Return the (X, Y) coordinate for the center point of the cell that contains the specified text.  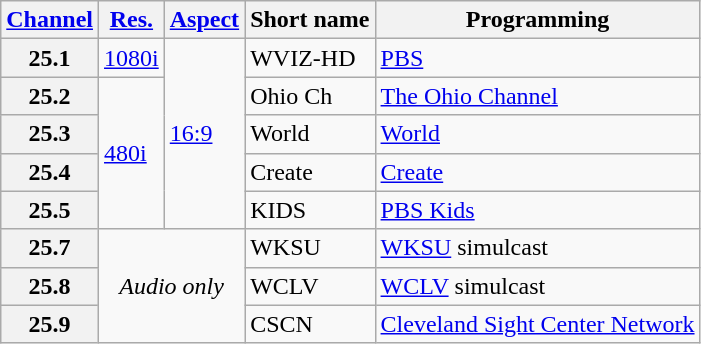
WVIZ-HD (310, 58)
1080i (132, 58)
25.9 (50, 324)
25.5 (50, 210)
Cleveland Sight Center Network (538, 324)
WKSU (310, 248)
Audio only (172, 286)
WCLV (310, 286)
25.7 (50, 248)
Channel (50, 20)
PBS Kids (538, 210)
25.8 (50, 286)
WKSU simulcast (538, 248)
Programming (538, 20)
PBS (538, 58)
25.4 (50, 172)
25.2 (50, 96)
The Ohio Channel (538, 96)
Aspect (204, 20)
Res. (132, 20)
480i (132, 153)
25.1 (50, 58)
WCLV simulcast (538, 286)
CSCN (310, 324)
16:9 (204, 134)
KIDS (310, 210)
Short name (310, 20)
Ohio Ch (310, 96)
25.3 (50, 134)
